Capture the cell that displays the provided text and extract its (X, Y) central coordinate. 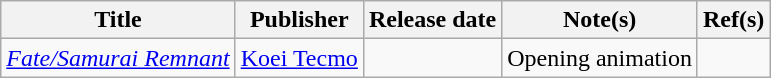
Note(s) (600, 20)
Release date (432, 20)
Publisher (299, 20)
Opening animation (600, 58)
Koei Tecmo (299, 58)
Title (118, 20)
Ref(s) (733, 20)
Fate/Samurai Remnant (118, 58)
